Pinpoint the cell where the given text exists, returning its [x, y] midpoint coordinate. 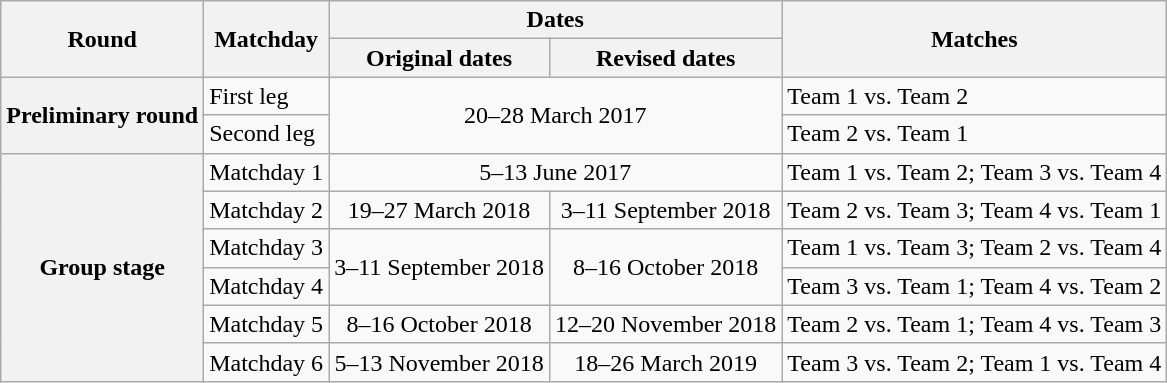
Team 2 vs. Team 1; Team 4 vs. Team 3 [974, 324]
Original dates [440, 58]
Matchday 2 [266, 210]
Team 1 vs. Team 2; Team 3 vs. Team 4 [974, 172]
Revised dates [665, 58]
Matchday 3 [266, 248]
Matches [974, 39]
Group stage [102, 267]
Matchday 5 [266, 324]
Matchday 4 [266, 286]
Round [102, 39]
Matchday 1 [266, 172]
Second leg [266, 134]
Team 3 vs. Team 2; Team 1 vs. Team 4 [974, 362]
Preliminary round [102, 115]
Team 2 vs. Team 3; Team 4 vs. Team 1 [974, 210]
12–20 November 2018 [665, 324]
Team 2 vs. Team 1 [974, 134]
5–13 November 2018 [440, 362]
19–27 March 2018 [440, 210]
Matchday [266, 39]
5–13 June 2017 [556, 172]
Matchday 6 [266, 362]
Team 1 vs. Team 2 [974, 96]
Team 3 vs. Team 1; Team 4 vs. Team 2 [974, 286]
Team 1 vs. Team 3; Team 2 vs. Team 4 [974, 248]
Dates [556, 20]
18–26 March 2019 [665, 362]
20–28 March 2017 [556, 115]
First leg [266, 96]
